Output the [X, Y] coordinate of the center of the cell containing the given text.  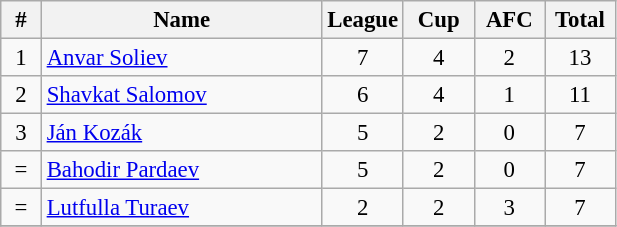
Name [182, 20]
League [362, 20]
Total [580, 20]
Shavkat Salomov [182, 95]
Bahodir Pardaev [182, 170]
# [22, 20]
Ján Kozák [182, 133]
6 [362, 95]
13 [580, 58]
Lutfulla Turaev [182, 208]
AFC [510, 20]
Anvar Soliev [182, 58]
11 [580, 95]
Cup [438, 20]
